Search for the cell housing the specified text and yield its (x, y) center coordinate. 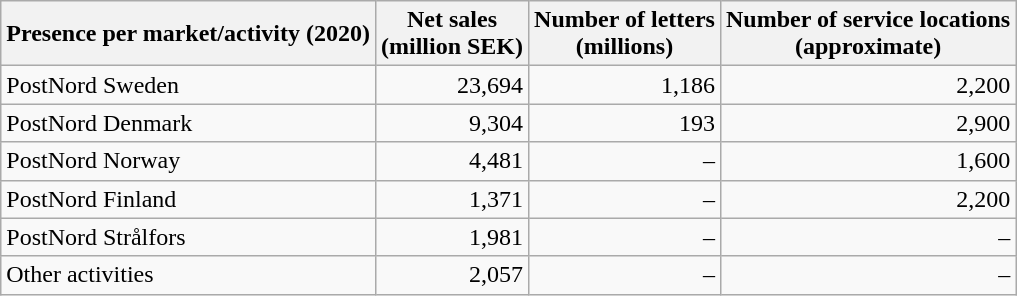
PostNord Sweden (188, 85)
PostNord Denmark (188, 123)
PostNord Norway (188, 161)
2,900 (868, 123)
Number of service locations(approximate) (868, 34)
1,981 (452, 237)
23,694 (452, 85)
PostNord Strålfors (188, 237)
1,186 (625, 85)
1,371 (452, 199)
Presence per market/activity (2020) (188, 34)
2,057 (452, 275)
PostNord Finland (188, 199)
Number of letters(millions) (625, 34)
9,304 (452, 123)
1,600 (868, 161)
Other activities (188, 275)
193 (625, 123)
4,481 (452, 161)
Net sales(million SEK) (452, 34)
